Output the (x, y) coordinate of the center of the cell containing the given text.  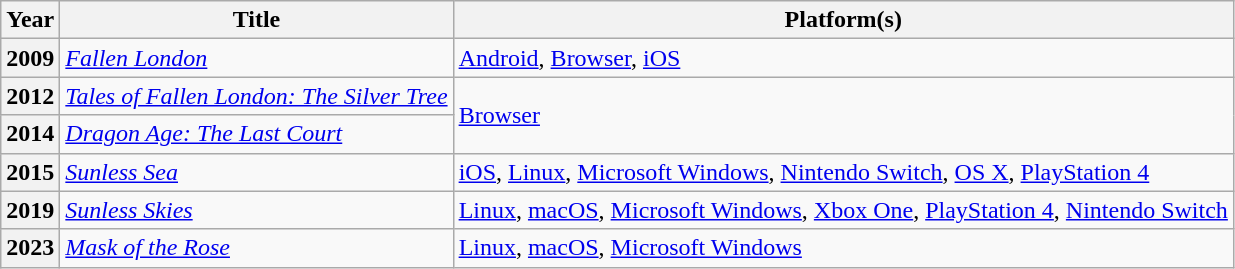
2014 (30, 134)
Sunless Skies (256, 210)
Fallen London (256, 58)
2019 (30, 210)
Linux, macOS, Microsoft Windows (843, 248)
iOS, Linux, Microsoft Windows, Nintendo Switch, OS X, PlayStation 4 (843, 172)
Platform(s) (843, 20)
Sunless Sea (256, 172)
2023 (30, 248)
Mask of the Rose (256, 248)
2009 (30, 58)
Title (256, 20)
Android, Browser, iOS (843, 58)
2012 (30, 96)
2015 (30, 172)
Browser (843, 115)
Tales of Fallen London: The Silver Tree (256, 96)
Linux, macOS, Microsoft Windows, Xbox One, PlayStation 4, Nintendo Switch (843, 210)
Year (30, 20)
Dragon Age: The Last Court (256, 134)
